Detect which cell encompasses the target text, then output its [x, y] center coordinate. 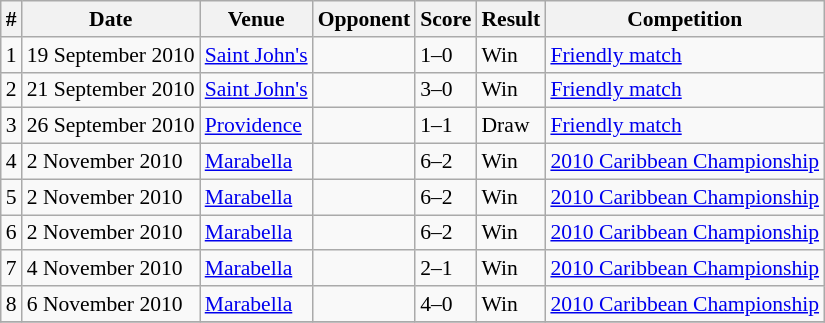
Competition [684, 19]
4 November 2010 [111, 269]
3–0 [446, 90]
Providence [256, 126]
6 [12, 233]
1–1 [446, 126]
4–0 [446, 304]
2 [12, 90]
# [12, 19]
5 [12, 197]
4 [12, 162]
1 [12, 55]
6 November 2010 [111, 304]
7 [12, 269]
8 [12, 304]
Draw [510, 126]
Score [446, 19]
2–1 [446, 269]
21 September 2010 [111, 90]
Venue [256, 19]
1–0 [446, 55]
Date [111, 19]
Result [510, 19]
26 September 2010 [111, 126]
19 September 2010 [111, 55]
Opponent [364, 19]
3 [12, 126]
